Scan for the cell matching the given text and deliver its [X, Y] coordinate at center. 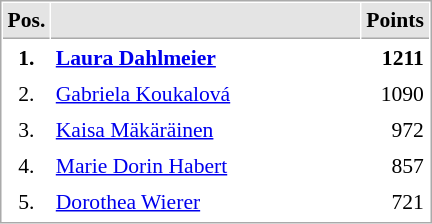
1090 [396, 93]
972 [396, 129]
Gabriela Koukalová [206, 93]
Kaisa Mäkäräinen [206, 129]
Pos. [26, 21]
Dorothea Wierer [206, 201]
1. [26, 57]
2. [26, 93]
Points [396, 21]
Marie Dorin Habert [206, 165]
Laura Dahlmeier [206, 57]
857 [396, 165]
1211 [396, 57]
4. [26, 165]
5. [26, 201]
3. [26, 129]
721 [396, 201]
